Identify which cell holds the provided text, then report its [X, Y] central coordinate. 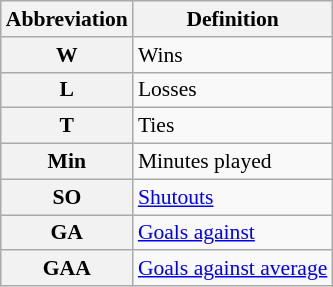
W [67, 55]
L [67, 90]
Min [67, 162]
T [67, 126]
Ties [233, 126]
Abbreviation [67, 19]
Goals against [233, 233]
Shutouts [233, 197]
GAA [67, 269]
SO [67, 197]
Losses [233, 90]
Definition [233, 19]
Goals against average [233, 269]
GA [67, 233]
Minutes played [233, 162]
Wins [233, 55]
